Determine the (X, Y) coordinate at the center of the cell enclosing the given text.  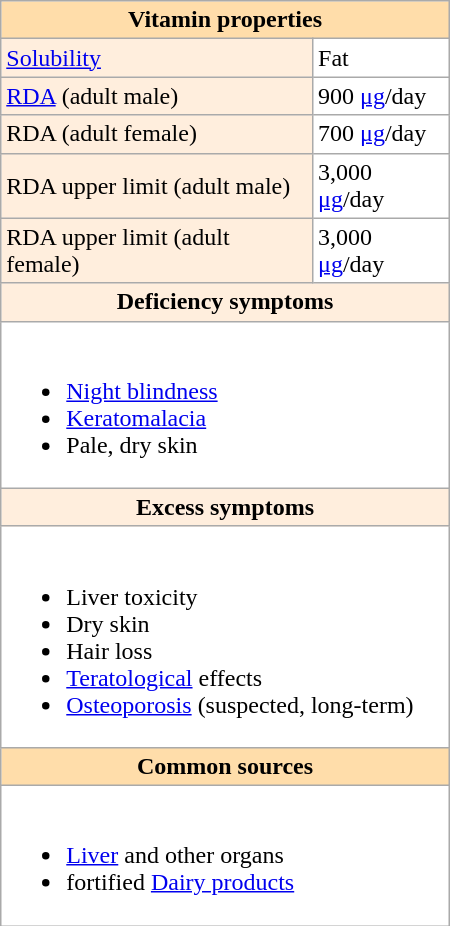
Night blindnessKeratomalaciaPale, dry skin (225, 404)
700 μg/day (382, 134)
RDA (adult male) (157, 96)
Liver toxicityDry skinHair lossTeratological effectsOsteoporosis (suspected, long-term) (225, 636)
RDA (adult female) (157, 134)
Deficiency symptoms (225, 302)
Vitamin properties (225, 20)
Common sources (225, 766)
900 μg/day (382, 96)
Fat (382, 58)
Solubility (157, 58)
Excess symptoms (225, 507)
RDA upper limit (adult female) (157, 250)
RDA upper limit (adult male) (157, 186)
Liver and other organsfortified Dairy products (225, 855)
